Output the [x, y] coordinate of the center of the cell containing the given text.  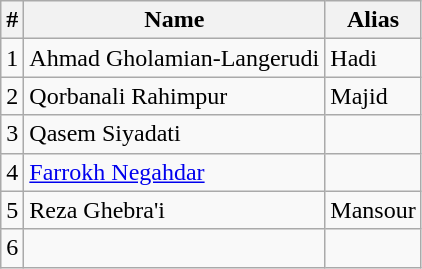
Mansour [373, 210]
Name [174, 20]
3 [12, 134]
# [12, 20]
Hadi [373, 58]
Reza Ghebra'i [174, 210]
Qorbanali Rahimpur [174, 96]
Majid [373, 96]
1 [12, 58]
2 [12, 96]
Qasem Siyadati [174, 134]
Alias [373, 20]
Farrokh Negahdar [174, 172]
4 [12, 172]
6 [12, 248]
5 [12, 210]
Ahmad Gholamian-Langerudi [174, 58]
